Search for the cell housing the specified text and yield its (X, Y) center coordinate. 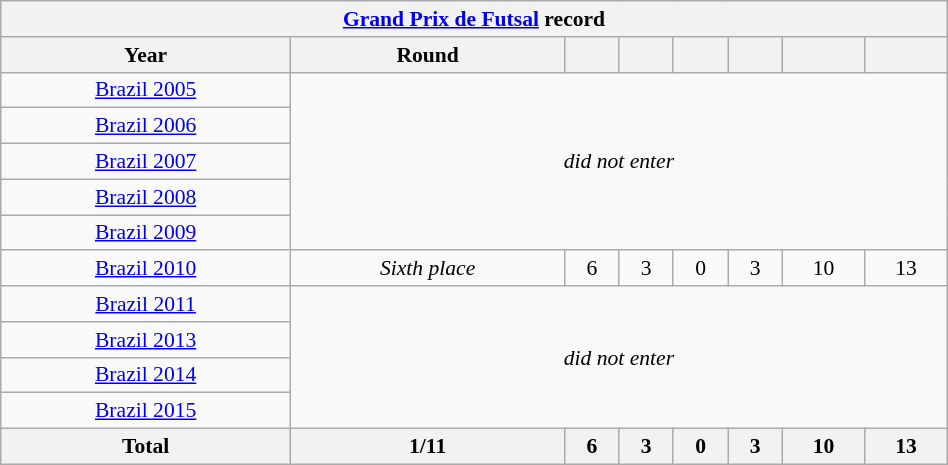
Brazil 2013 (146, 340)
Brazil 2007 (146, 162)
Brazil 2008 (146, 197)
Total (146, 447)
Brazil 2009 (146, 233)
Year (146, 55)
Grand Prix de Futsal record (474, 19)
1/11 (428, 447)
Brazil 2011 (146, 304)
Brazil 2014 (146, 375)
Sixth place (428, 269)
Brazil 2005 (146, 90)
Brazil 2006 (146, 126)
Round (428, 55)
Brazil 2010 (146, 269)
Brazil 2015 (146, 411)
